Extract the [X, Y] coordinate from the center of the cell holding the provided text.  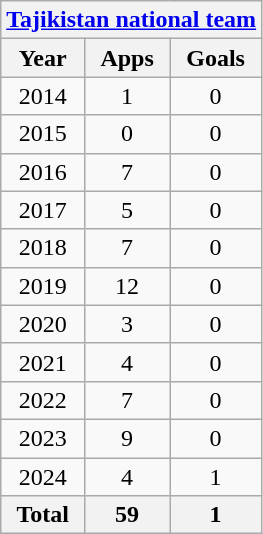
Total [43, 515]
5 [128, 210]
Year [43, 58]
59 [128, 515]
Apps [128, 58]
9 [128, 438]
2024 [43, 477]
Tajikistan national team [132, 20]
2023 [43, 438]
2021 [43, 362]
2015 [43, 134]
2017 [43, 210]
3 [128, 324]
2019 [43, 286]
Goals [216, 58]
2016 [43, 172]
2018 [43, 248]
12 [128, 286]
2020 [43, 324]
2014 [43, 96]
2022 [43, 400]
